Identify which cell holds the provided text, then report its (x, y) central coordinate. 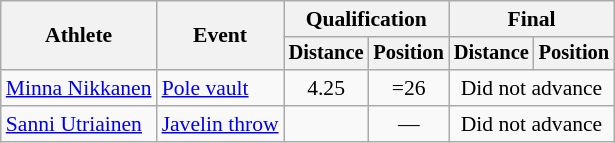
Sanni Utriainen (79, 124)
Event (220, 36)
Athlete (79, 36)
Javelin throw (220, 124)
Pole vault (220, 88)
=26 (408, 88)
Qualification (366, 19)
Final (532, 19)
Minna Nikkanen (79, 88)
— (408, 124)
4.25 (326, 88)
